Search for the cell housing the specified text and yield its (X, Y) center coordinate. 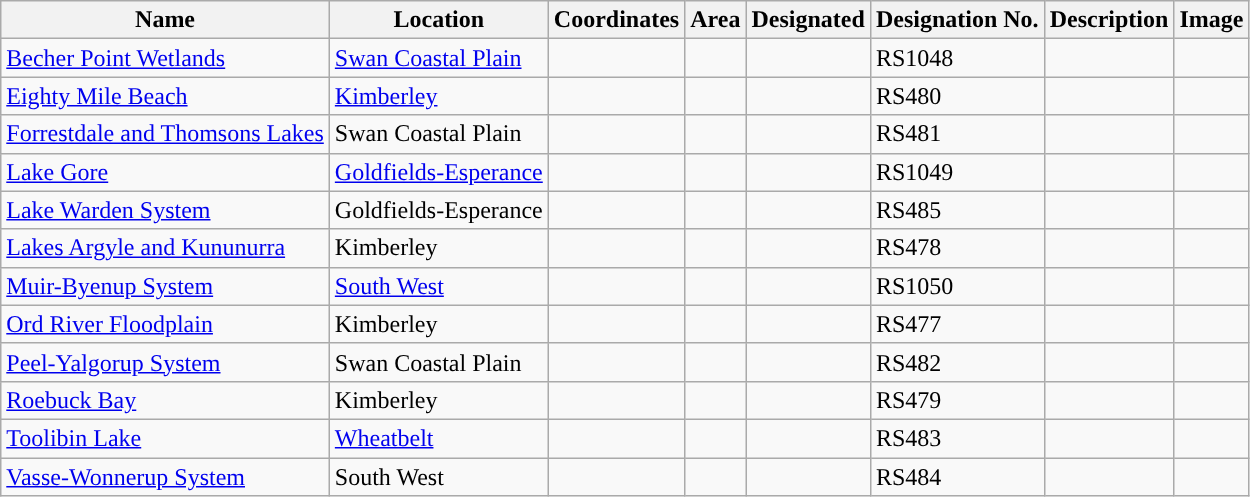
Peel-Yalgorup System (166, 362)
RS479 (957, 400)
Coordinates (616, 20)
Becher Point Wetlands (166, 58)
RS1048 (957, 58)
Name (166, 20)
RS483 (957, 438)
RS485 (957, 210)
Eighty Mile Beach (166, 96)
Wheatbelt (438, 438)
Location (438, 20)
Lakes Argyle and Kununurra (166, 248)
Forrestdale and Thomsons Lakes (166, 134)
RS477 (957, 324)
Designated (808, 20)
RS484 (957, 477)
Area (716, 20)
Toolibin Lake (166, 438)
Vasse-Wonnerup System (166, 477)
RS480 (957, 96)
RS478 (957, 248)
RS482 (957, 362)
RS1049 (957, 172)
Description (1109, 20)
RS1050 (957, 286)
Muir-Byenup System (166, 286)
Roebuck Bay (166, 400)
Lake Warden System (166, 210)
Image (1212, 20)
Designation No. (957, 20)
Lake Gore (166, 172)
Ord River Floodplain (166, 324)
RS481 (957, 134)
